Capture the cell that displays the provided text and extract its (X, Y) central coordinate. 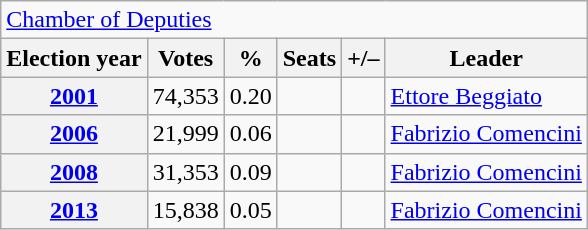
Leader (486, 58)
+/– (364, 58)
Ettore Beggiato (486, 96)
0.05 (250, 210)
2008 (74, 172)
Votes (186, 58)
0.06 (250, 134)
0.09 (250, 172)
74,353 (186, 96)
Chamber of Deputies (294, 20)
31,353 (186, 172)
% (250, 58)
21,999 (186, 134)
2013 (74, 210)
15,838 (186, 210)
Election year (74, 58)
2001 (74, 96)
Seats (309, 58)
2006 (74, 134)
0.20 (250, 96)
